Capture the cell that displays the provided text and extract its (X, Y) central coordinate. 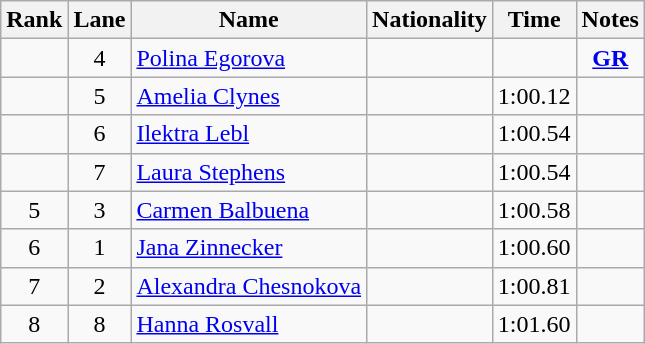
1:00.60 (534, 248)
Carmen Balbuena (249, 210)
1:01.60 (534, 324)
4 (100, 58)
Nationality (430, 20)
Polina Egorova (249, 58)
Ilektra Lebl (249, 134)
GR (610, 58)
Name (249, 20)
Laura Stephens (249, 172)
3 (100, 210)
2 (100, 286)
Lane (100, 20)
Time (534, 20)
1:00.81 (534, 286)
Amelia Clynes (249, 96)
1 (100, 248)
1:00.58 (534, 210)
Jana Zinnecker (249, 248)
Notes (610, 20)
1:00.12 (534, 96)
Rank (34, 20)
Alexandra Chesnokova (249, 286)
Hanna Rosvall (249, 324)
